For the text-containing cell, return its midpoint in [X, Y] coordinate format. 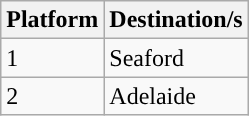
Adelaide [176, 96]
Seaford [176, 58]
Platform [52, 20]
Destination/s [176, 20]
2 [52, 96]
1 [52, 58]
